Return the [X, Y] coordinate for the center point of the cell that contains the specified text.  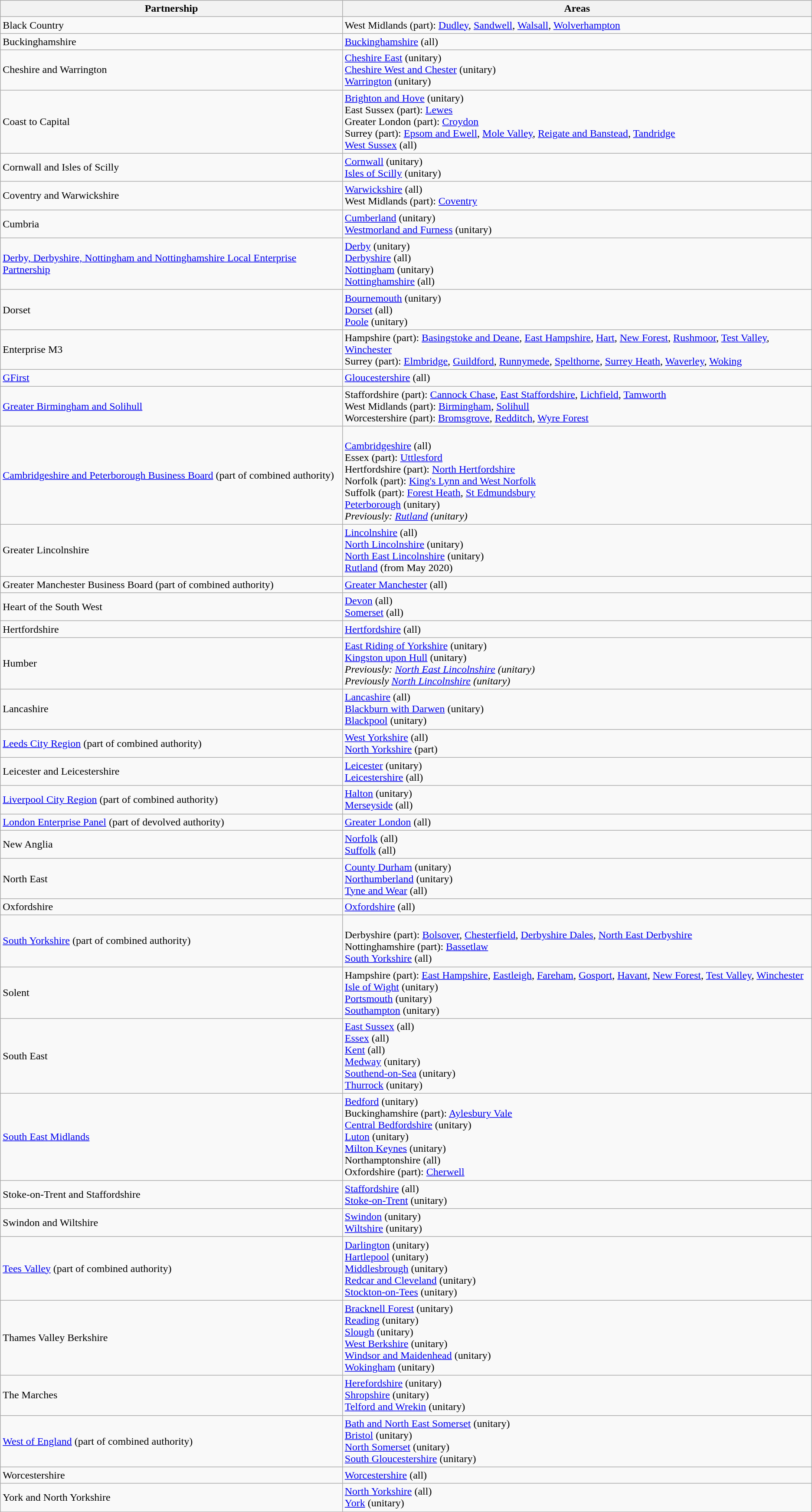
Swindon (unitary)Wiltshire (unitary) [577, 1223]
Leicester and Leicestershire [172, 772]
Derby (unitary)Derbyshire (all)Nottingham (unitary)Nottinghamshire (all) [577, 264]
Dorset [172, 309]
Norfolk (all)Suffolk (all) [577, 845]
Cambridgeshire and Peterborough Business Board (part of combined authority) [172, 476]
Liverpool City Region (part of combined authority) [172, 799]
Worcestershire [172, 1475]
Warwickshire (all)West Midlands (part): Coventry [577, 195]
Worcestershire (all) [577, 1475]
Gloucestershire (all) [577, 378]
New Anglia [172, 845]
Solent [172, 993]
Bournemouth (unitary)Dorset (all)Poole (unitary) [577, 309]
Herefordshire (unitary)Shropshire (unitary)Telford and Wrekin (unitary) [577, 1395]
East Sussex (all)Essex (all)Kent (all)Medway (unitary)Southend-on-Sea (unitary)Thurrock (unitary) [577, 1056]
The Marches [172, 1395]
Bracknell Forest (unitary)Reading (unitary)Slough (unitary)West Berkshire (unitary)Windsor and Maidenhead (unitary)Wokingham (unitary) [577, 1338]
Darlington (unitary)Hartlepool (unitary)Middlesbrough (unitary)Redcar and Cleveland (unitary)Stockton-on-Tees (unitary) [577, 1269]
West of England (part of combined authority) [172, 1441]
Greater London (all) [577, 822]
Buckinghamshire [172, 42]
West Yorkshire (all) North Yorkshire (part) [577, 743]
Derby, Derbyshire, Nottingham and Nottinghamshire Local Enterprise Partnership [172, 264]
Thames Valley Berkshire [172, 1338]
Derbyshire (part): Bolsover, Chesterfield, Derbyshire Dales, North East DerbyshireNottinghamshire (part): BassetlawSouth Yorkshire (all) [577, 941]
Stoke-on-Trent and Staffordshire [172, 1194]
Buckinghamshire (all) [577, 42]
County Durham (unitary)Northumberland (unitary)Tyne and Wear (all) [577, 878]
GFirst [172, 378]
Greater Lincolnshire [172, 550]
York and North Yorkshire [172, 1497]
Staffordshire (all)Stoke-on-Trent (unitary) [577, 1194]
Greater Manchester Business Board (part of combined authority) [172, 585]
Swindon and Wiltshire [172, 1223]
London Enterprise Panel (part of devolved authority) [172, 822]
North Yorkshire (all)York (unitary) [577, 1497]
Cornwall (unitary)Isles of Scilly (unitary) [577, 168]
Oxfordshire (all) [577, 907]
Areas [577, 9]
Greater Manchester (all) [577, 585]
South East [172, 1056]
Coventry and Warwickshire [172, 195]
Lincolnshire (all)North Lincolnshire (unitary)North East Lincolnshire (unitary) Rutland (from May 2020) [577, 550]
Cornwall and Isles of Scilly [172, 168]
Heart of the South West [172, 607]
Black Country [172, 25]
North East [172, 878]
Leeds City Region (part of combined authority) [172, 743]
Greater Birmingham and Solihull [172, 406]
Cumbria [172, 224]
Partnership [172, 9]
Tees Valley (part of combined authority) [172, 1269]
South East Midlands [172, 1137]
Cumberland (unitary)Westmorland and Furness (unitary) [577, 224]
Oxfordshire [172, 907]
Cheshire and Warrington [172, 70]
Hertfordshire [172, 629]
Humber [172, 663]
Halton (unitary)Merseyside (all) [577, 799]
West Midlands (part): Dudley, Sandwell, Walsall, Wolverhampton [577, 25]
Enterprise M3 [172, 349]
Leicester (unitary)Leicestershire (all) [577, 772]
Lancashire (all) Blackburn with Darwen (unitary) Blackpool (unitary) [577, 709]
Lancashire [172, 709]
Coast to Capital [172, 122]
Hertfordshire (all) [577, 629]
Cheshire East (unitary)Cheshire West and Chester (unitary)Warrington (unitary) [577, 70]
South Yorkshire (part of combined authority) [172, 941]
Devon (all)Somerset (all) [577, 607]
Bath and North East Somerset (unitary)Bristol (unitary)North Somerset (unitary)South Gloucestershire (unitary) [577, 1441]
East Riding of Yorkshire (unitary)Kingston upon Hull (unitary)Previously: North East Lincolnshire (unitary)Previously North Lincolnshire (unitary) [577, 663]
